Return [X, Y] of the center of cell containing provided text 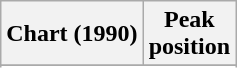
Chart (1990) [72, 34]
Peakposition [189, 34]
